Return [X, Y] of the center of cell containing provided text 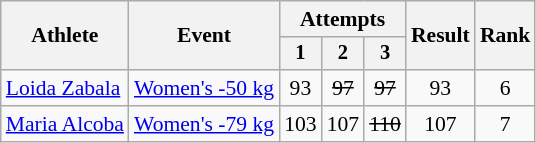
3 [385, 54]
Result [440, 36]
103 [300, 124]
Maria Alcoba [65, 124]
Rank [506, 36]
7 [506, 124]
Athlete [65, 36]
Women's -79 kg [204, 124]
Loida Zabala [65, 88]
2 [344, 54]
110 [385, 124]
Attempts [342, 19]
6 [506, 88]
1 [300, 54]
Event [204, 36]
Women's -50 kg [204, 88]
